From the cell containing the given text, extract its center point as [X, Y] coordinate. 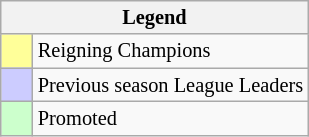
Previous season League Leaders [170, 85]
Legend [154, 17]
Reigning Champions [170, 51]
Promoted [170, 118]
